Return (X, Y) of the center of cell containing provided text 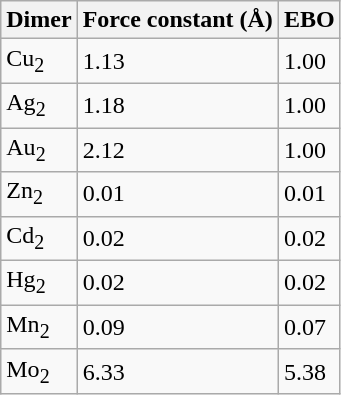
1.18 (178, 105)
Cd2 (39, 238)
0.09 (178, 327)
Ag2 (39, 105)
5.38 (309, 371)
Mo2 (39, 371)
Mn2 (39, 327)
Au2 (39, 150)
Zn2 (39, 194)
Force constant (Å) (178, 20)
Hg2 (39, 283)
Dimer (39, 20)
1.13 (178, 61)
0.07 (309, 327)
2.12 (178, 150)
6.33 (178, 371)
Cu2 (39, 61)
EBO (309, 20)
